Scan for the cell matching the given text and deliver its (x, y) coordinate at center. 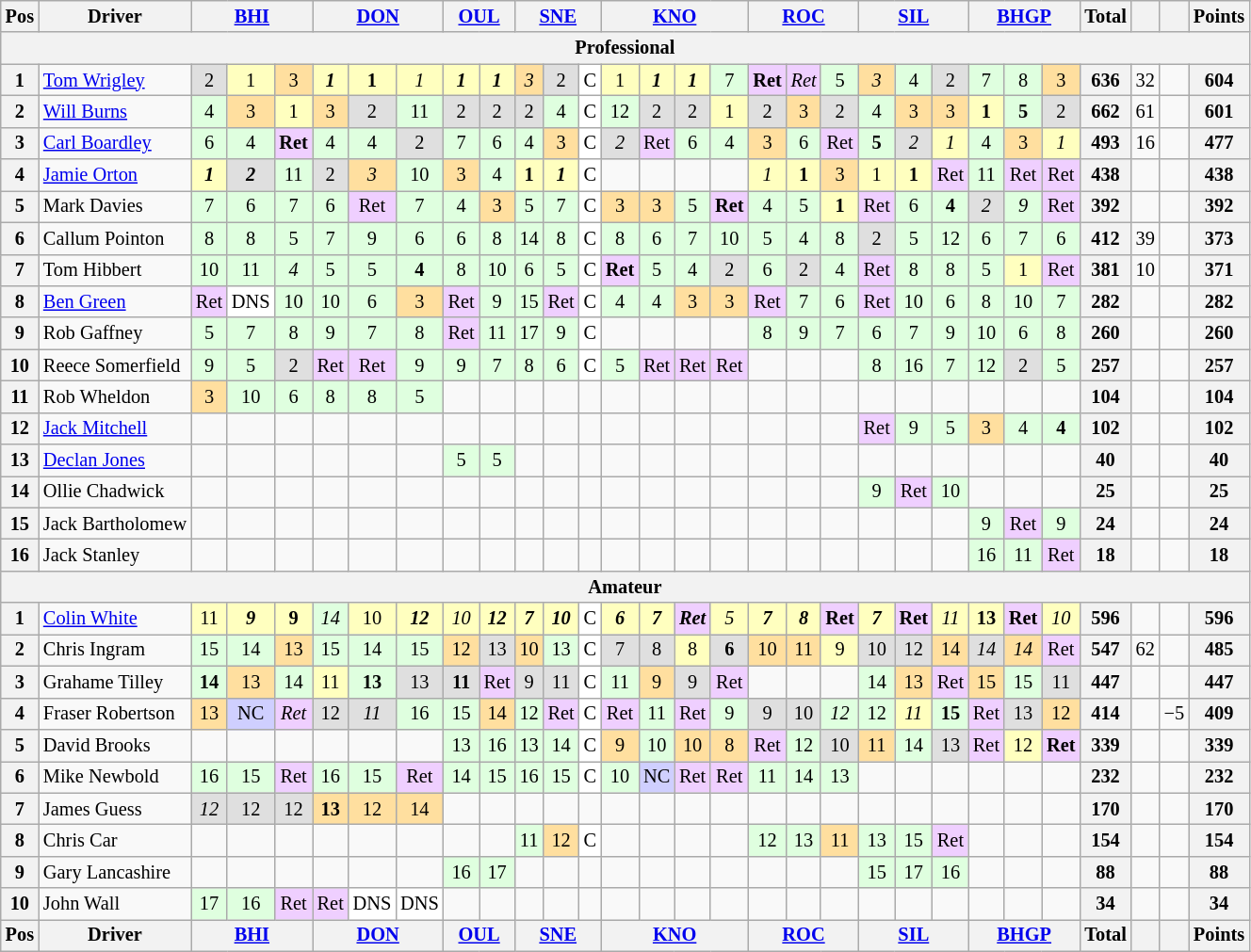
Jack Bartholomew (115, 524)
Colin White (115, 619)
Gary Lancashire (115, 872)
62 (1145, 650)
Tom Hibbert (115, 270)
Mark Davies (115, 206)
Fraser Robertson (115, 714)
Amateur (625, 587)
Jack Stanley (115, 555)
371 (1219, 270)
Jamie Orton (115, 175)
−5 (1174, 714)
604 (1219, 80)
Rob Gaffney (115, 333)
Rob Wheldon (115, 396)
485 (1219, 650)
373 (1219, 238)
James Guess (115, 809)
David Brooks (115, 745)
Callum Pointon (115, 238)
Carl Boardley (115, 143)
Grahame Tilley (115, 682)
Mike Newbold (115, 777)
Ben Green (115, 301)
Chris Ingram (115, 650)
Tom Wrigley (115, 80)
Professional (625, 48)
493 (1105, 143)
Will Burns (115, 111)
601 (1219, 111)
Reece Somerfield (115, 365)
61 (1145, 111)
32 (1145, 80)
547 (1105, 650)
Declan Jones (115, 460)
Jack Mitchell (115, 428)
414 (1105, 714)
662 (1105, 111)
John Wall (115, 904)
409 (1219, 714)
39 (1145, 238)
Ollie Chadwick (115, 492)
477 (1219, 143)
Chris Car (115, 840)
412 (1105, 238)
381 (1105, 270)
636 (1105, 80)
